From the cell containing the given text, extract its center point as [x, y] coordinate. 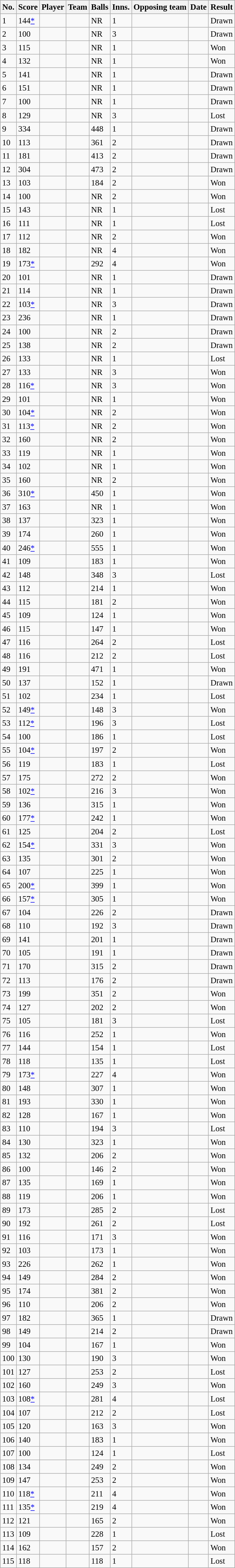
35 [9, 480]
47 [9, 642]
199 [28, 994]
No. [9, 7]
91 [9, 1237]
40 [9, 548]
58 [9, 791]
65 [9, 886]
200* [28, 886]
102* [28, 791]
86 [9, 1169]
71 [9, 967]
144 [28, 1048]
48 [9, 656]
Team [78, 7]
93 [9, 1264]
365 [100, 1318]
88 [9, 1196]
9 [9, 129]
60 [9, 818]
21 [9, 291]
25 [9, 345]
15 [9, 210]
73 [9, 994]
555 [100, 548]
162 [28, 1548]
75 [9, 1021]
146 [100, 1169]
177* [28, 818]
64 [9, 872]
149* [28, 710]
334 [28, 129]
6 [9, 88]
13 [9, 183]
129 [28, 115]
125 [28, 831]
84 [9, 1142]
351 [100, 994]
43 [9, 588]
272 [100, 778]
17 [9, 237]
Balls [100, 7]
12 [9, 169]
Score [28, 7]
202 [100, 1007]
118* [28, 1494]
32 [9, 440]
5 [9, 75]
62 [9, 845]
19 [9, 264]
52 [9, 710]
116* [28, 386]
Player [53, 7]
151 [28, 88]
14 [9, 196]
74 [9, 1007]
134 [28, 1467]
46 [9, 629]
27 [9, 372]
304 [28, 169]
361 [100, 142]
157 [100, 1548]
144* [28, 21]
190 [100, 1358]
96 [9, 1305]
59 [9, 804]
305 [100, 899]
31 [9, 426]
63 [9, 858]
44 [9, 602]
Result [221, 7]
108* [28, 1399]
54 [9, 737]
135* [28, 1507]
197 [100, 751]
108 [9, 1467]
81 [9, 1102]
34 [9, 467]
28 [9, 386]
33 [9, 453]
176 [100, 980]
61 [9, 831]
138 [28, 345]
211 [100, 1494]
112* [28, 723]
94 [9, 1278]
225 [100, 872]
261 [100, 1223]
330 [100, 1102]
49 [9, 669]
471 [100, 669]
41 [9, 561]
56 [9, 764]
310* [28, 494]
170 [28, 967]
292 [100, 264]
194 [100, 1129]
219 [100, 1507]
7 [9, 102]
Opposing team [160, 7]
30 [9, 413]
90 [9, 1223]
57 [9, 778]
121 [28, 1521]
80 [9, 1088]
87 [9, 1183]
399 [100, 886]
36 [9, 494]
51 [9, 696]
8 [9, 115]
128 [28, 1115]
228 [100, 1534]
171 [100, 1237]
236 [28, 318]
67 [9, 913]
165 [100, 1521]
83 [9, 1129]
184 [100, 183]
22 [9, 304]
42 [9, 575]
29 [9, 399]
450 [100, 494]
Inns. [121, 7]
136 [28, 804]
260 [100, 534]
98 [9, 1331]
473 [100, 169]
246* [28, 548]
16 [9, 223]
78 [9, 1061]
348 [100, 575]
193 [28, 1102]
413 [100, 156]
216 [100, 791]
381 [100, 1291]
53 [9, 723]
50 [9, 683]
262 [100, 1264]
143 [28, 210]
18 [9, 251]
89 [9, 1210]
70 [9, 953]
140 [28, 1440]
186 [100, 737]
285 [100, 1210]
20 [9, 278]
284 [100, 1278]
68 [9, 926]
242 [100, 818]
301 [100, 858]
10 [9, 142]
201 [100, 940]
23 [9, 318]
264 [100, 642]
97 [9, 1318]
39 [9, 534]
120 [28, 1426]
154* [28, 845]
227 [100, 1075]
169 [100, 1183]
76 [9, 1034]
103* [28, 304]
331 [100, 845]
85 [9, 1156]
82 [9, 1115]
69 [9, 940]
45 [9, 615]
204 [100, 831]
234 [100, 696]
113* [28, 426]
37 [9, 507]
38 [9, 521]
175 [28, 778]
196 [100, 723]
92 [9, 1251]
72 [9, 980]
24 [9, 331]
106 [9, 1440]
307 [100, 1088]
99 [9, 1345]
Date [198, 7]
79 [9, 1075]
152 [100, 683]
55 [9, 751]
252 [100, 1034]
448 [100, 129]
11 [9, 156]
281 [100, 1399]
26 [9, 358]
154 [100, 1048]
66 [9, 899]
77 [9, 1048]
157* [28, 899]
95 [9, 1291]
